From the cell containing the given text, extract its center point as (X, Y) coordinate. 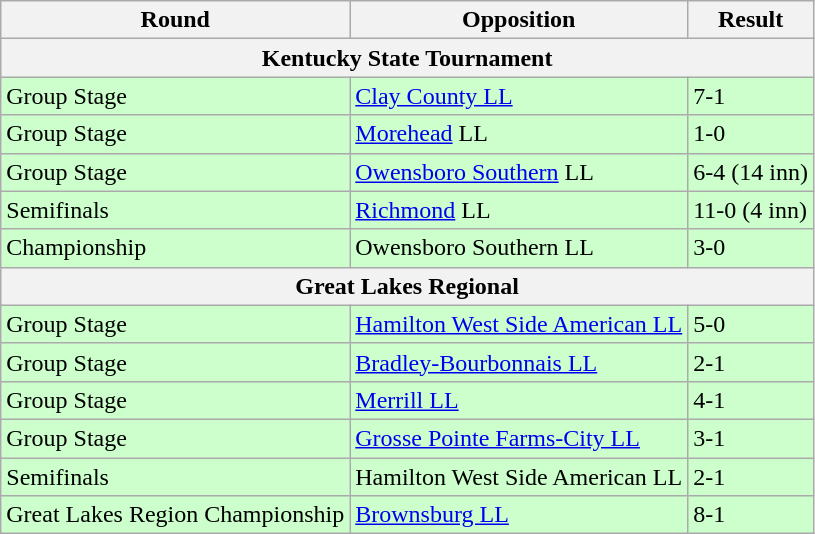
Result (751, 20)
Championship (176, 248)
Richmond LL (519, 210)
8-1 (751, 515)
Clay County LL (519, 96)
Bradley-Bourbonnais LL (519, 362)
Round (176, 20)
Grosse Pointe Farms-City LL (519, 438)
Morehead LL (519, 134)
3-1 (751, 438)
7-1 (751, 96)
Brownsburg LL (519, 515)
Great Lakes Regional (408, 286)
Great Lakes Region Championship (176, 515)
Merrill LL (519, 400)
5-0 (751, 324)
1-0 (751, 134)
3-0 (751, 248)
6-4 (14 inn) (751, 172)
Opposition (519, 20)
11-0 (4 inn) (751, 210)
Kentucky State Tournament (408, 58)
4-1 (751, 400)
